Detect which cell encompasses the target text, then output its [X, Y] center coordinate. 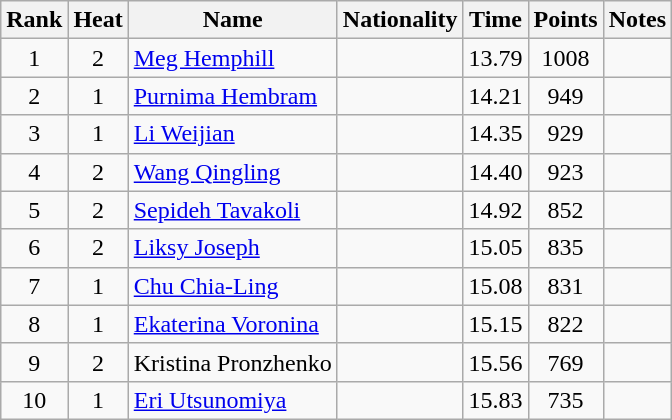
4 [34, 172]
923 [566, 172]
14.92 [496, 210]
735 [566, 400]
Heat [98, 20]
Liksy Joseph [232, 248]
8 [34, 324]
10 [34, 400]
852 [566, 210]
769 [566, 362]
Nationality [400, 20]
Ekaterina Voronina [232, 324]
Kristina Pronzhenko [232, 362]
1008 [566, 58]
949 [566, 96]
7 [34, 286]
831 [566, 286]
Name [232, 20]
15.05 [496, 248]
6 [34, 248]
13.79 [496, 58]
14.21 [496, 96]
822 [566, 324]
Points [566, 20]
15.15 [496, 324]
Li Weijian [232, 134]
15.08 [496, 286]
Notes [637, 20]
Eri Utsunomiya [232, 400]
5 [34, 210]
Meg Hemphill [232, 58]
Wang Qingling [232, 172]
Rank [34, 20]
Purnima Hembram [232, 96]
Chu Chia-Ling [232, 286]
835 [566, 248]
3 [34, 134]
9 [34, 362]
14.35 [496, 134]
Time [496, 20]
929 [566, 134]
15.83 [496, 400]
Sepideh Tavakoli [232, 210]
14.40 [496, 172]
15.56 [496, 362]
